Find where the given text appears and provide that cell's center as (x, y) coordinate. 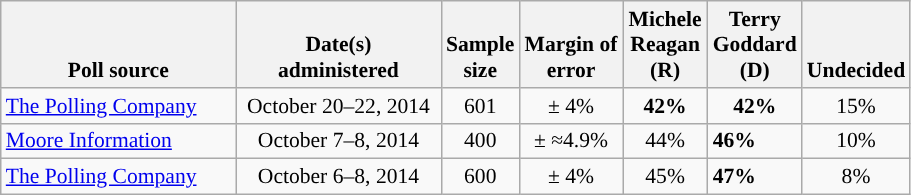
10% (856, 141)
601 (480, 106)
600 (480, 177)
44% (666, 141)
Moore Information (118, 141)
± ≈4.9% (570, 141)
October 20–22, 2014 (338, 106)
47% (755, 177)
MicheleReagan (R) (666, 44)
Margin oferror (570, 44)
Poll source (118, 44)
October 7–8, 2014 (338, 141)
TerryGoddard (D) (755, 44)
Date(s)administered (338, 44)
October 6–8, 2014 (338, 177)
400 (480, 141)
45% (666, 177)
15% (856, 106)
Undecided (856, 44)
Samplesize (480, 44)
46% (755, 141)
8% (856, 177)
